Locate the cell with the specified text and output its (x, y) center coordinate. 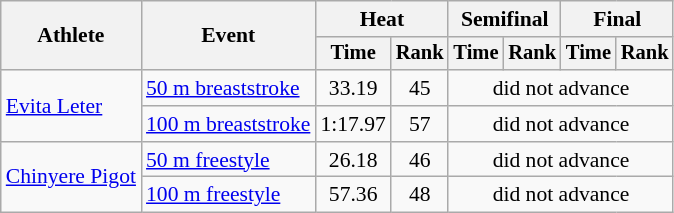
26.18 (352, 160)
45 (420, 88)
100 m freestyle (228, 195)
Heat (382, 19)
50 m freestyle (228, 160)
46 (420, 160)
Athlete (71, 36)
Event (228, 36)
Chinyere Pigot (71, 178)
1:17.97 (352, 124)
48 (420, 195)
100 m breaststroke (228, 124)
57 (420, 124)
Final (617, 19)
57.36 (352, 195)
50 m breaststroke (228, 88)
Evita Leter (71, 106)
Semifinal (504, 19)
33.19 (352, 88)
